Return (x, y) of the center of cell containing provided text 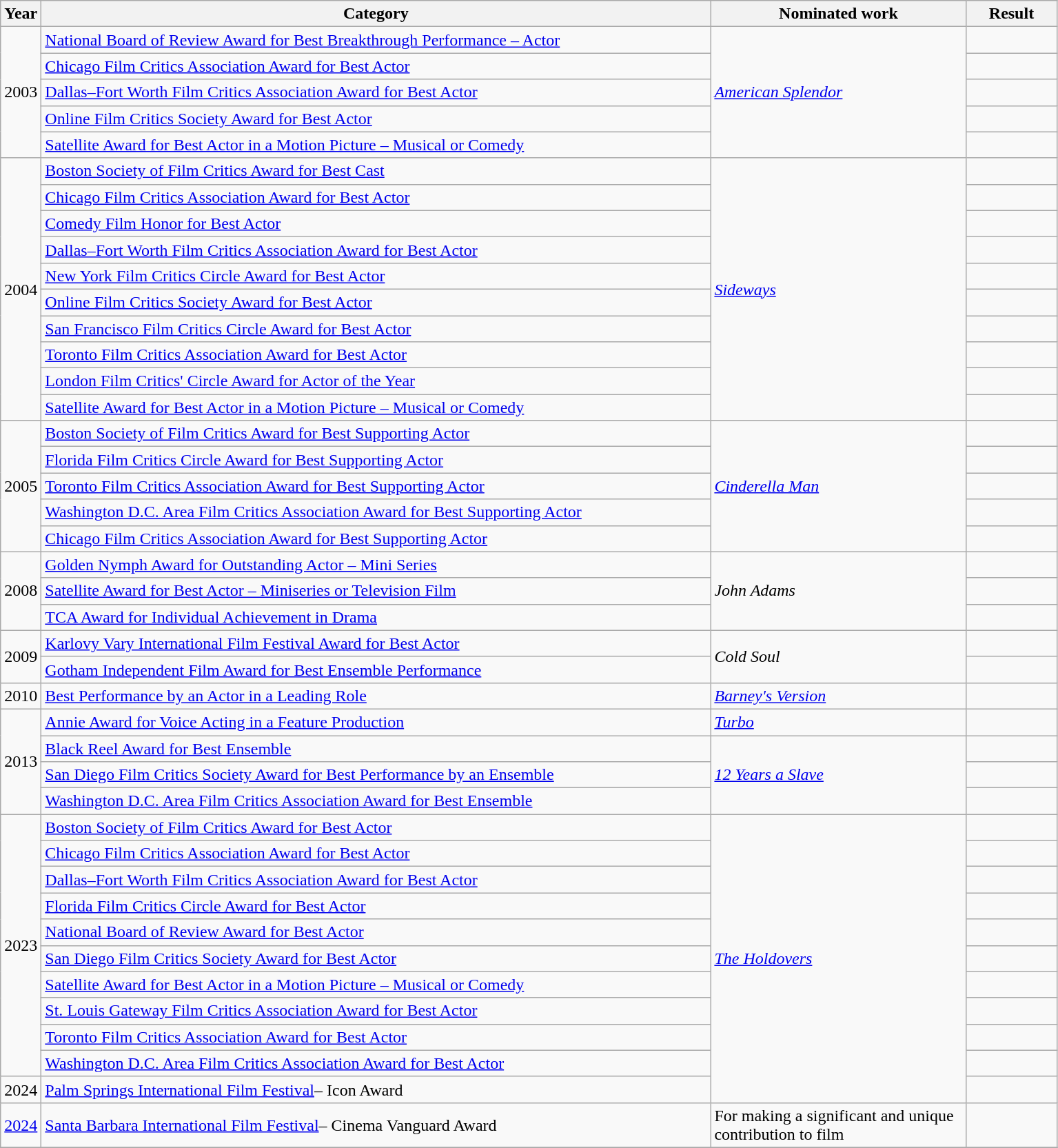
Florida Film Critics Circle Award for Best Supporting Actor (376, 460)
San Francisco Film Critics Circle Award for Best Actor (376, 329)
Florida Film Critics Circle Award for Best Actor (376, 906)
Turbo (838, 722)
2009 (21, 656)
Karlovy Vary International Film Festival Award for Best Actor (376, 643)
Cold Soul (838, 656)
National Board of Review Award for Best Actor (376, 932)
Gotham Independent Film Award for Best Ensemble Performance (376, 669)
Best Performance by an Actor in a Leading Role (376, 696)
The Holdovers (838, 958)
San Diego Film Critics Society Award for Best Performance by an Ensemble (376, 775)
Satellite Award for Best Actor – Miniseries or Television Film (376, 591)
Comedy Film Honor for Best Actor (376, 223)
Chicago Film Critics Association Award for Best Supporting Actor (376, 538)
Santa Barbara International Film Festival– Cinema Vanguard Award (376, 1125)
National Board of Review Award for Best Breakthrough Performance – Actor (376, 40)
Category (376, 14)
Black Reel Award for Best Ensemble (376, 748)
Golden Nymph Award for Outstanding Actor – Mini Series (376, 565)
2013 (21, 761)
Boston Society of Film Critics Award for Best Actor (376, 827)
Washington D.C. Area Film Critics Association Award for Best Ensemble (376, 801)
Washington D.C. Area Film Critics Association Award for Best Actor (376, 1063)
Year (21, 14)
12 Years a Slave (838, 774)
2008 (21, 591)
2003 (21, 92)
San Diego Film Critics Society Award for Best Actor (376, 958)
Nominated work (838, 14)
2023 (21, 946)
John Adams (838, 591)
For making a significant and unique contribution to film (838, 1125)
London Film Critics' Circle Award for Actor of the Year (376, 381)
2010 (21, 696)
Boston Society of Film Critics Award for Best Cast (376, 171)
2005 (21, 486)
Result (1012, 14)
Sideways (838, 290)
New York Film Critics Circle Award for Best Actor (376, 276)
Toronto Film Critics Association Award for Best Supporting Actor (376, 486)
Annie Award for Voice Acting in a Feature Production (376, 722)
2004 (21, 290)
Cinderella Man (838, 486)
St. Louis Gateway Film Critics Association Award for Best Actor (376, 1011)
Barney's Version (838, 696)
Boston Society of Film Critics Award for Best Supporting Actor (376, 434)
Palm Springs International Film Festival– Icon Award (376, 1089)
Washington D.C. Area Film Critics Association Award for Best Supporting Actor (376, 512)
TCA Award for Individual Achievement in Drama (376, 617)
American Splendor (838, 92)
